Output the (X, Y) coordinate of the center of the cell containing the given text.  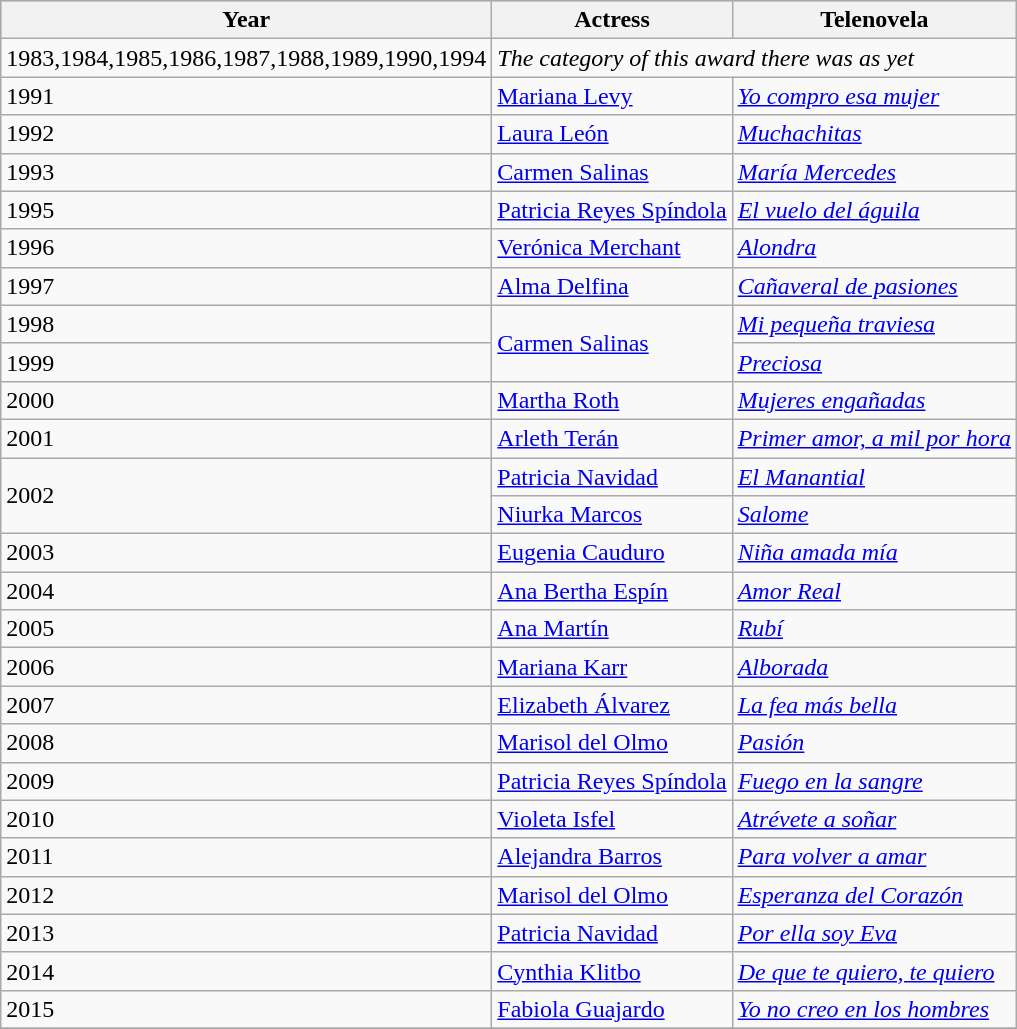
Mariana Karr (612, 667)
Laura León (612, 134)
1983,1984,1985,1986,1987,1988,1989,1990,1994 (246, 58)
2009 (246, 781)
Mujeres engañadas (874, 400)
The category of this award there was as yet (754, 58)
El Manantial (874, 477)
2004 (246, 591)
2011 (246, 857)
Verónica Merchant (612, 248)
Preciosa (874, 362)
La fea más bella (874, 705)
2012 (246, 895)
Pasión (874, 743)
Mi pequeña traviesa (874, 324)
Muchachitas (874, 134)
María Mercedes (874, 172)
2003 (246, 553)
Alma Delfina (612, 286)
Amor Real (874, 591)
Ana Martín (612, 629)
Alborada (874, 667)
2010 (246, 819)
Atrévete a soñar (874, 819)
1999 (246, 362)
Fabiola Guajardo (612, 1009)
1992 (246, 134)
Ana Bertha Espín (612, 591)
Niña amada mía (874, 553)
Esperanza del Corazón (874, 895)
Violeta Isfel (612, 819)
Martha Roth (612, 400)
Cañaveral de pasiones (874, 286)
1997 (246, 286)
Alejandra Barros (612, 857)
2013 (246, 933)
Niurka Marcos (612, 515)
Para volver a amar (874, 857)
Rubí (874, 629)
Por ella soy Eva (874, 933)
Primer amor, a mil por hora (874, 438)
Yo no creo en los hombres (874, 1009)
Elizabeth Álvarez (612, 705)
Yo compro esa mujer (874, 96)
De que te quiero, te quiero (874, 971)
El vuelo del águila (874, 210)
Mariana Levy (612, 96)
Salome (874, 515)
Eugenia Cauduro (612, 553)
Actress (612, 20)
1995 (246, 210)
2014 (246, 971)
1996 (246, 248)
2015 (246, 1009)
2008 (246, 743)
2000 (246, 400)
Arleth Terán (612, 438)
2007 (246, 705)
1993 (246, 172)
Telenovela (874, 20)
2006 (246, 667)
Cynthia Klitbo (612, 971)
2002 (246, 496)
Fuego en la sangre (874, 781)
1998 (246, 324)
2005 (246, 629)
Year (246, 20)
Alondra (874, 248)
2001 (246, 438)
1991 (246, 96)
